Capture the cell that displays the provided text and extract its (x, y) central coordinate. 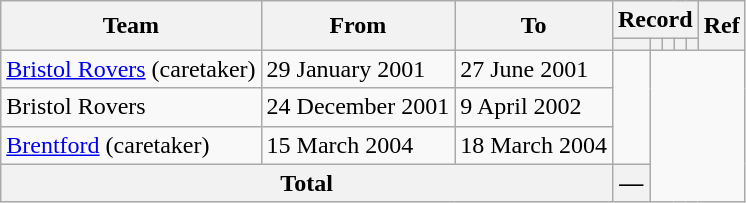
24 December 2001 (358, 107)
To (534, 26)
From (358, 26)
Ref (722, 26)
Total (307, 183)
27 June 2001 (534, 69)
Bristol Rovers (131, 107)
Record (655, 20)
9 April 2002 (534, 107)
— (631, 183)
Team (131, 26)
15 March 2004 (358, 145)
Bristol Rovers (caretaker) (131, 69)
29 January 2001 (358, 69)
18 March 2004 (534, 145)
Brentford (caretaker) (131, 145)
